Identify which cell holds the provided text, then report its [x, y] central coordinate. 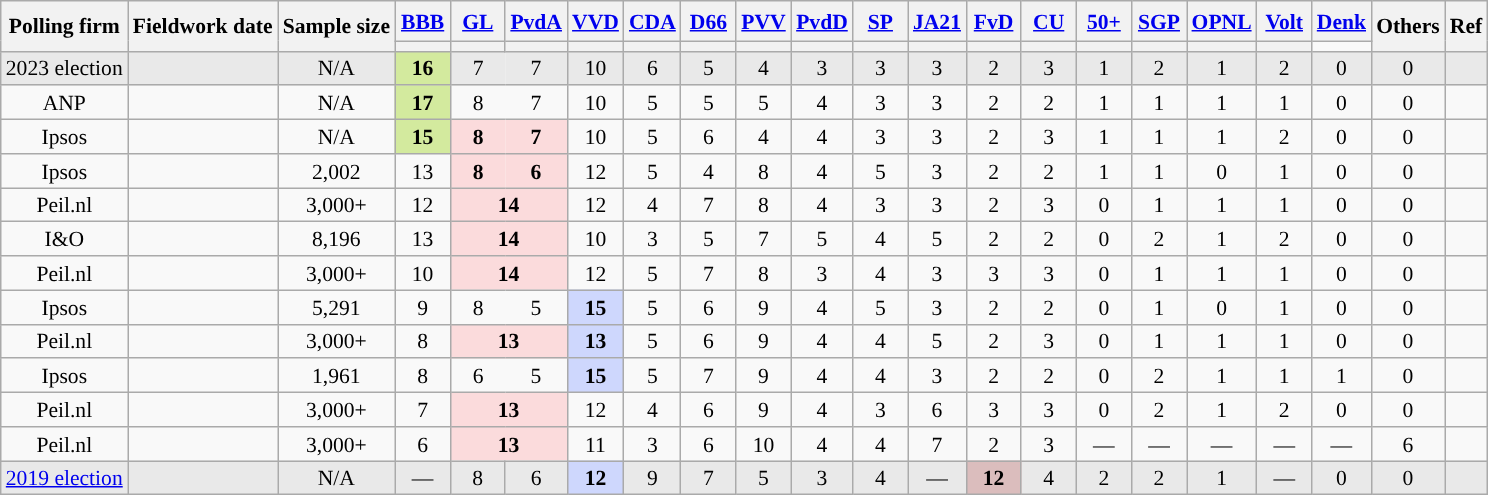
5,291 [336, 307]
Volt [1284, 21]
17 [422, 103]
GL [478, 21]
Sample size [336, 26]
Fieldwork date [203, 26]
8,196 [336, 239]
16 [422, 68]
50+ [1104, 21]
1,961 [336, 376]
11 [596, 444]
CU [1048, 21]
CDA [652, 21]
Ref [1466, 26]
SGP [1158, 21]
BBB [422, 21]
Denk [1342, 21]
OPNL [1222, 21]
SP [880, 21]
VVD [596, 21]
I&O [64, 239]
JA21 [937, 21]
FvD [994, 21]
PVV [764, 21]
Others [1408, 26]
2019 election [64, 478]
2,002 [336, 171]
2023 election [64, 68]
PvdD [822, 21]
PvdA [536, 21]
ANP [64, 103]
D66 [708, 21]
Polling firm [64, 26]
